Find where the given text appears and provide that cell's center as [X, Y] coordinate. 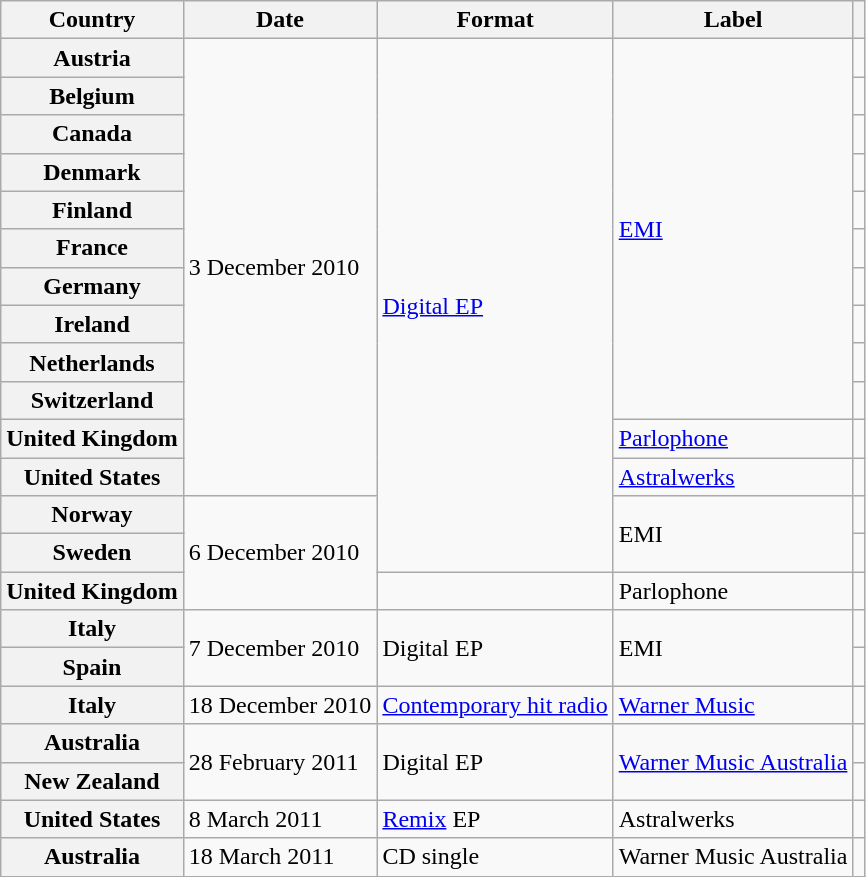
CD single [495, 857]
Format [495, 20]
Denmark [92, 172]
Netherlands [92, 362]
Country [92, 20]
Remix EP [495, 819]
Austria [92, 58]
Label [733, 20]
7 December 2010 [280, 648]
New Zealand [92, 781]
18 March 2011 [280, 857]
6 December 2010 [280, 553]
Switzerland [92, 400]
Ireland [92, 324]
Contemporary hit radio [495, 705]
Warner Music [733, 705]
Germany [92, 286]
France [92, 248]
Sweden [92, 553]
3 December 2010 [280, 268]
Date [280, 20]
Finland [92, 210]
18 December 2010 [280, 705]
Norway [92, 515]
Spain [92, 667]
Belgium [92, 96]
28 February 2011 [280, 762]
8 March 2011 [280, 819]
Canada [92, 134]
